From the cell containing the given text, extract its center point as [x, y] coordinate. 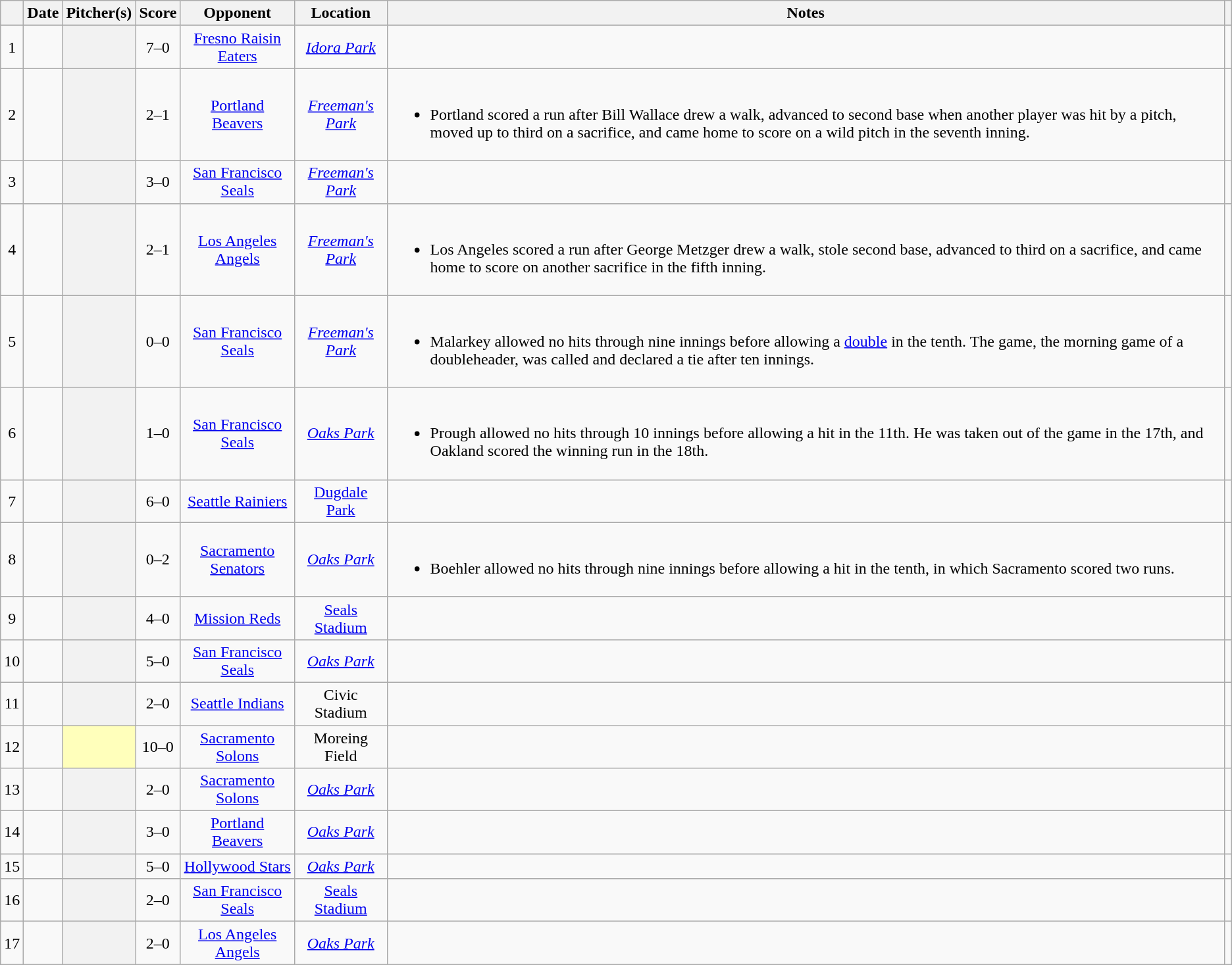
4 [12, 249]
Hollywood Stars [238, 866]
11 [12, 704]
7–0 [158, 47]
Mission Reds [238, 618]
Fresno Raisin Eaters [238, 47]
0–0 [158, 341]
Notes [806, 13]
5 [12, 341]
10–0 [158, 746]
Opponent [238, 13]
10 [12, 660]
Dugdale Park [341, 501]
7 [12, 501]
1 [12, 47]
4–0 [158, 618]
1–0 [158, 433]
2 [12, 114]
Location [341, 13]
14 [12, 833]
Date [43, 13]
8 [12, 559]
Seattle Rainiers [238, 501]
0–2 [158, 559]
Moreing Field [341, 746]
Pitcher(s) [99, 13]
Sacramento Senators [238, 559]
16 [12, 900]
Civic Stadium [341, 704]
13 [12, 789]
17 [12, 943]
3 [12, 182]
9 [12, 618]
12 [12, 746]
Seattle Indians [238, 704]
15 [12, 866]
Score [158, 13]
6–0 [158, 501]
Boehler allowed no hits through nine innings before allowing a hit in the tenth, in which Sacramento scored two runs. [806, 559]
6 [12, 433]
Idora Park [341, 47]
